Scan for the cell matching the given text and deliver its (X, Y) coordinate at center. 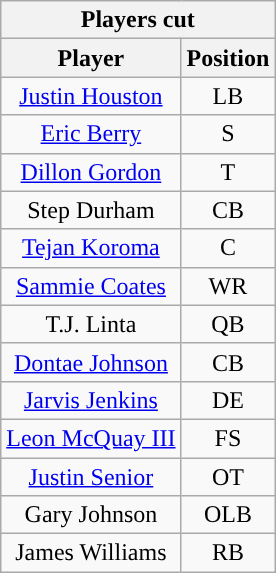
Justin Senior (91, 477)
WR (228, 286)
T.J. Linta (91, 324)
T (228, 172)
OLB (228, 515)
RB (228, 553)
LB (228, 96)
Gary Johnson (91, 515)
FS (228, 438)
Dontae Johnson (91, 362)
Eric Berry (91, 134)
James Williams (91, 553)
Sammie Coates (91, 286)
Player (91, 58)
Dillon Gordon (91, 172)
Tejan Koroma (91, 248)
Justin Houston (91, 96)
C (228, 248)
QB (228, 324)
Leon McQuay III (91, 438)
S (228, 134)
Position (228, 58)
Step Durham (91, 210)
Jarvis Jenkins (91, 400)
OT (228, 477)
Players cut (138, 20)
DE (228, 400)
